Output the [x, y] coordinate of the center of the cell containing the given text.  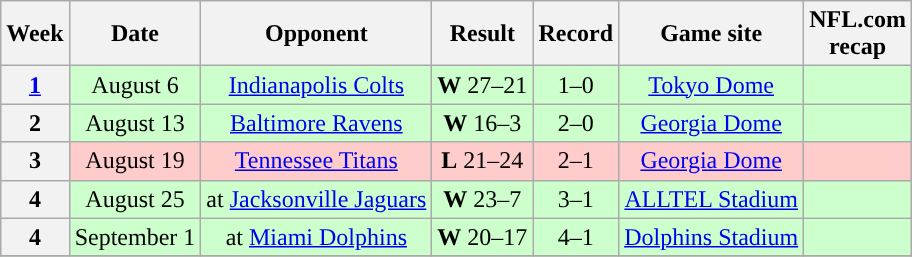
W 16–3 [482, 123]
August 6 [135, 85]
Tokyo Dome [712, 85]
at Jacksonville Jaguars [316, 199]
Date [135, 34]
at Miami Dolphins [316, 237]
Dolphins Stadium [712, 237]
August 25 [135, 199]
1–0 [576, 85]
Indianapolis Colts [316, 85]
3–1 [576, 199]
Result [482, 34]
2–1 [576, 161]
August 19 [135, 161]
4–1 [576, 237]
1 [35, 85]
2 [35, 123]
W 20–17 [482, 237]
Baltimore Ravens [316, 123]
Tennessee Titans [316, 161]
3 [35, 161]
NFL.comrecap [858, 34]
Opponent [316, 34]
Week [35, 34]
W 27–21 [482, 85]
ALLTEL Stadium [712, 199]
2–0 [576, 123]
Record [576, 34]
L 21–24 [482, 161]
August 13 [135, 123]
W 23–7 [482, 199]
Game site [712, 34]
September 1 [135, 237]
